Scan for the cell matching the given text and deliver its (X, Y) coordinate at center. 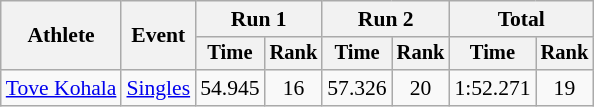
Total (521, 19)
Singles (158, 88)
Event (158, 36)
57.326 (356, 88)
Athlete (62, 36)
16 (294, 88)
Run 1 (258, 19)
54.945 (230, 88)
20 (421, 88)
Tove Kohala (62, 88)
1:52.271 (492, 88)
Run 2 (386, 19)
19 (565, 88)
